Scan for the cell matching the given text and deliver its (x, y) coordinate at center. 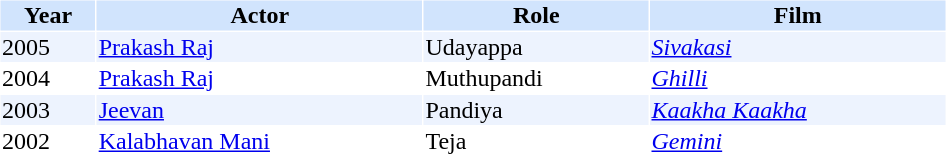
Ghilli (798, 79)
Muthupandi (536, 79)
2004 (48, 79)
Actor (260, 15)
Jeevan (260, 110)
Role (536, 15)
2003 (48, 110)
Kaakha Kaakha (798, 110)
2005 (48, 47)
Film (798, 15)
Year (48, 15)
Udayappa (536, 47)
Sivakasi (798, 47)
Pandiya (536, 110)
